Provide the [x, y] coordinate of the cell's center where the given text is located.  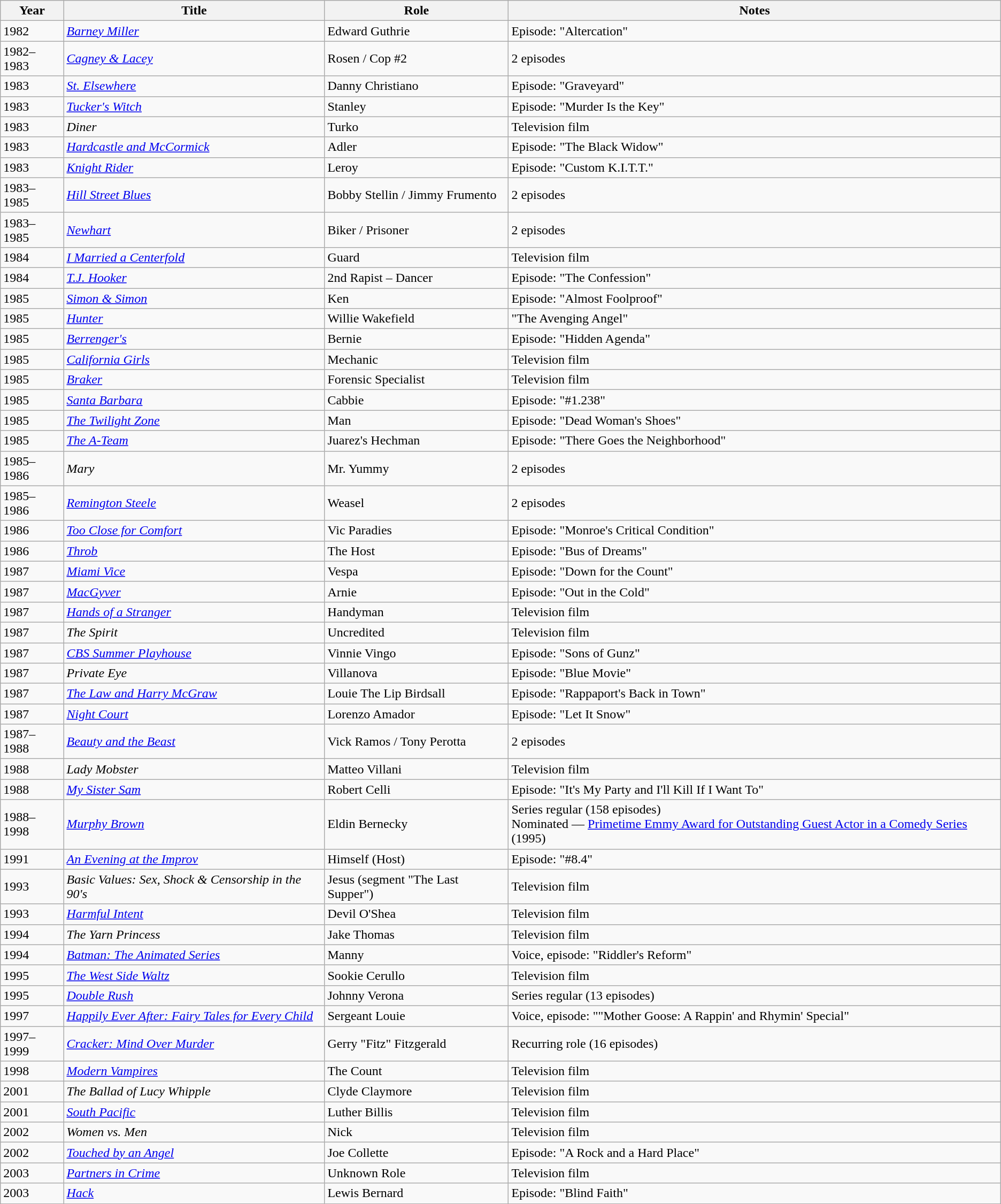
Barney Miller [194, 31]
The A-Team [194, 441]
Episode: "A Rock and a Hard Place" [754, 1153]
Role [417, 11]
Devil O'Shea [417, 914]
Sergeant Louie [417, 1016]
Series regular (13 episodes) [754, 995]
Remington Steele [194, 503]
Episode: "Altercation" [754, 31]
2nd Rapist – Dancer [417, 278]
The Count [417, 1071]
1998 [32, 1071]
Night Court [194, 714]
1987–1988 [32, 741]
Episode: "Rappaport's Back in Town" [754, 694]
Throb [194, 551]
Episode: "Hidden Agenda" [754, 339]
Handyman [417, 612]
Title [194, 11]
Too Close for Comfort [194, 531]
Biker / Prisoner [417, 230]
Rosen / Cop #2 [417, 59]
Partners in Crime [194, 1173]
South Pacific [194, 1112]
Bobby Stellin / Jimmy Frumento [417, 195]
Bernie [417, 339]
Cabbie [417, 400]
Mr. Yummy [417, 469]
Lady Mobster [194, 769]
1982–1983 [32, 59]
I Married a Centerfold [194, 257]
Johnny Verona [417, 995]
Jake Thomas [417, 934]
Villanova [417, 673]
Batman: The Animated Series [194, 955]
Episode: "Bus of Dreams" [754, 551]
Episode: "Monroe's Critical Condition" [754, 531]
1988–1998 [32, 824]
Turko [417, 127]
Happily Ever After: Fairy Tales for Every Child [194, 1016]
Series regular (158 episodes)Nominated — Primetime Emmy Award for Outstanding Guest Actor in a Comedy Series (1995) [754, 824]
Harmful Intent [194, 914]
Basic Values: Sex, Shock & Censorship in the 90's [194, 887]
Women vs. Men [194, 1132]
Robert Celli [417, 789]
Vic Paradies [417, 531]
MacGyver [194, 592]
Santa Barbara [194, 400]
The Twilight Zone [194, 420]
Sookie Cerullo [417, 975]
Man [417, 420]
An Evening at the Improv [194, 859]
Stanley [417, 106]
1997–1999 [32, 1043]
Voice, episode: ""Mother Goose: A Rappin' and Rhymin' Special" [754, 1016]
Notes [754, 11]
Himself (Host) [417, 859]
Berrenger's [194, 339]
Episode: "Custom K.I.T.T." [754, 167]
Mary [194, 469]
Modern Vampires [194, 1071]
Episode: "There Goes the Neighborhood" [754, 441]
Arnie [417, 592]
1991 [32, 859]
Recurring role (16 episodes) [754, 1043]
Adler [417, 147]
Cracker: Mind Over Murder [194, 1043]
Vespa [417, 571]
Guard [417, 257]
Luther Billis [417, 1112]
The Yarn Princess [194, 934]
Jesus (segment "The Last Supper") [417, 887]
Leroy [417, 167]
CBS Summer Playhouse [194, 653]
Manny [417, 955]
Episode: "Out in the Cold" [754, 592]
Double Rush [194, 995]
Ken [417, 298]
Mechanic [417, 359]
St. Elsewhere [194, 86]
Episode: "#1.238" [754, 400]
Louie The Lip Birdsall [417, 694]
Episode: "The Confession" [754, 278]
Lorenzo Amador [417, 714]
Simon & Simon [194, 298]
Hack [194, 1193]
Danny Christiano [417, 86]
Gerry "Fitz" Fitzgerald [417, 1043]
Episode: "Dead Woman's Shoes" [754, 420]
Juarez's Hechman [417, 441]
California Girls [194, 359]
The Spirit [194, 632]
Year [32, 11]
Episode: "Blue Movie" [754, 673]
1997 [32, 1016]
The West Side Waltz [194, 975]
Episode: "Sons of Gunz" [754, 653]
Nick [417, 1132]
The Host [417, 551]
Forensic Specialist [417, 380]
The Ballad of Lucy Whipple [194, 1092]
Unknown Role [417, 1173]
Eldin Bernecky [417, 824]
Joe Collette [417, 1153]
Hardcastle and McCormick [194, 147]
Beauty and the Beast [194, 741]
Murphy Brown [194, 824]
Episode: "Almost Foolproof" [754, 298]
Episode: "Down for the Count" [754, 571]
Vinnie Vingo [417, 653]
Hill Street Blues [194, 195]
Diner [194, 127]
Hands of a Stranger [194, 612]
Matteo Villani [417, 769]
Episode: "Blind Faith" [754, 1193]
Weasel [417, 503]
Episode: "Graveyard" [754, 86]
Clyde Claymore [417, 1092]
Episode: "Let It Snow" [754, 714]
Knight Rider [194, 167]
Newhart [194, 230]
Episode: "Murder Is the Key" [754, 106]
Private Eye [194, 673]
Touched by an Angel [194, 1153]
Episode: "#8.4" [754, 859]
Episode: "It's My Party and I'll Kill If I Want To" [754, 789]
Tucker's Witch [194, 106]
Lewis Bernard [417, 1193]
Uncredited [417, 632]
Willie Wakefield [417, 319]
T.J. Hooker [194, 278]
Edward Guthrie [417, 31]
Braker [194, 380]
Voice, episode: "Riddler's Reform" [754, 955]
Episode: "The Black Widow" [754, 147]
"The Avenging Angel" [754, 319]
The Law and Harry McGraw [194, 694]
Cagney & Lacey [194, 59]
Hunter [194, 319]
Vick Ramos / Tony Perotta [417, 741]
Miami Vice [194, 571]
My Sister Sam [194, 789]
1982 [32, 31]
